Scan for the cell matching the given text and deliver its [X, Y] coordinate at center. 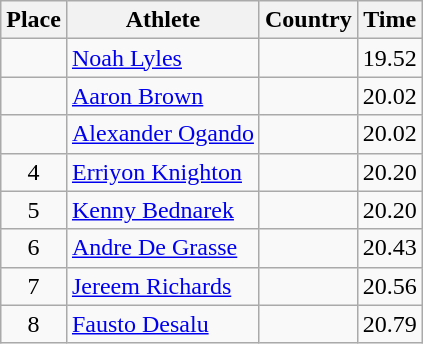
7 [34, 286]
8 [34, 324]
Alexander Ogando [162, 134]
Time [390, 20]
19.52 [390, 58]
6 [34, 248]
Place [34, 20]
Andre De Grasse [162, 248]
20.43 [390, 248]
Noah Lyles [162, 58]
5 [34, 210]
Country [308, 20]
4 [34, 172]
Kenny Bednarek [162, 210]
20.56 [390, 286]
Aaron Brown [162, 96]
Fausto Desalu [162, 324]
Athlete [162, 20]
20.79 [390, 324]
Jereem Richards [162, 286]
Erriyon Knighton [162, 172]
